Extract the (X, Y) coordinate from the center of the cell holding the provided text.  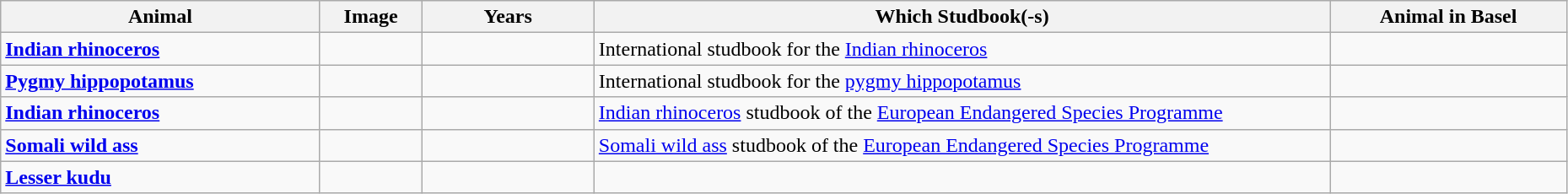
International studbook for the Indian rhinoceros (962, 49)
Somali wild ass studbook of the European Endangered Species Programme (962, 145)
Animal (160, 17)
Which Studbook(-s) (962, 17)
Image (371, 17)
Years (508, 17)
Animal in Basel (1448, 17)
International studbook for the pygmy hippopotamus (962, 81)
Lesser kudu (160, 177)
Indian rhinoceros studbook of the European Endangered Species Programme (962, 113)
Pygmy hippopotamus (160, 81)
Somali wild ass (160, 145)
